Determine the (X, Y) coordinate at the center of the cell enclosing the given text.  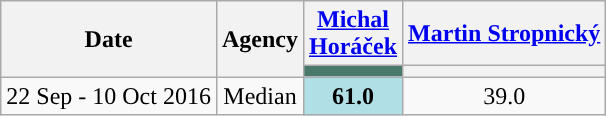
Agency (260, 39)
22 Sep - 10 Oct 2016 (109, 96)
Date (109, 39)
Median (260, 96)
39.0 (504, 96)
Michal Horáček (354, 34)
Martin Stropnický (504, 34)
61.0 (354, 96)
